Determine the (X, Y) coordinate at the center of the cell enclosing the given text.  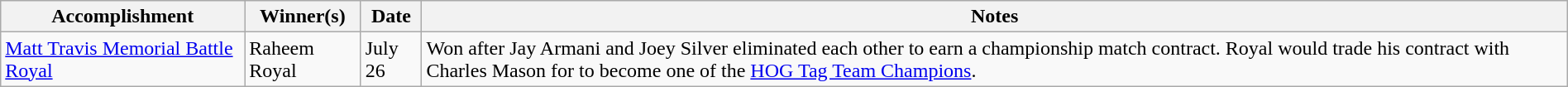
Date (391, 17)
July 26 (391, 60)
Accomplishment (122, 17)
Winner(s) (303, 17)
Raheem Royal (303, 60)
Notes (994, 17)
Matt Travis Memorial Battle Royal (122, 60)
